Determine the [X, Y] coordinate at the center of the cell enclosing the given text.  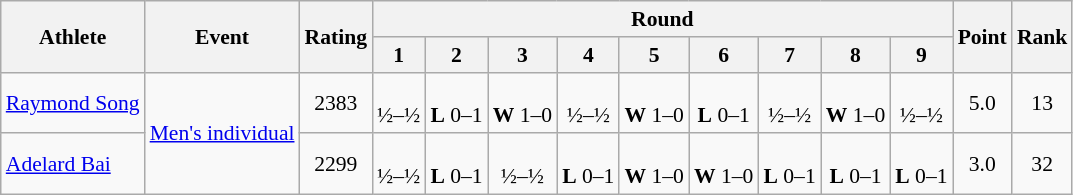
Raymond Song [73, 102]
32 [1042, 164]
Athlete [73, 36]
Rank [1042, 36]
2299 [336, 164]
8 [856, 55]
3 [522, 55]
5 [654, 55]
13 [1042, 102]
Adelard Bai [73, 164]
Rating [336, 36]
Men's individual [222, 133]
Event [222, 36]
7 [789, 55]
2383 [336, 102]
3.0 [982, 164]
Point [982, 36]
4 [588, 55]
1 [398, 55]
5.0 [982, 102]
Round [662, 19]
2 [456, 55]
6 [724, 55]
9 [921, 55]
